Detect which cell encompasses the target text, then output its (X, Y) center coordinate. 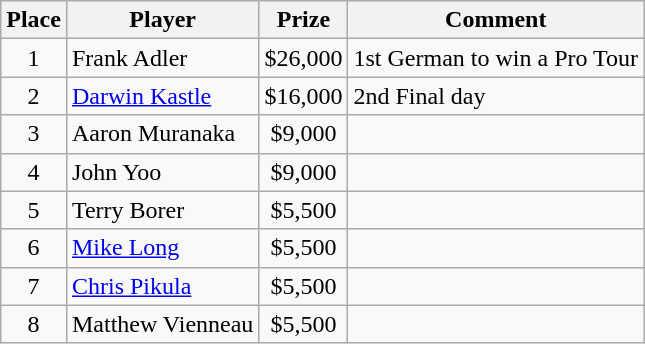
Comment (496, 20)
Aaron Muranaka (162, 134)
5 (34, 210)
1 (34, 58)
1st German to win a Pro Tour (496, 58)
3 (34, 134)
8 (34, 324)
Frank Adler (162, 58)
Matthew Vienneau (162, 324)
2nd Final day (496, 96)
Player (162, 20)
Prize (304, 20)
$26,000 (304, 58)
Terry Borer (162, 210)
4 (34, 172)
Darwin Kastle (162, 96)
Chris Pikula (162, 286)
7 (34, 286)
$16,000 (304, 96)
6 (34, 248)
Mike Long (162, 248)
John Yoo (162, 172)
2 (34, 96)
Place (34, 20)
